Provide the [x, y] coordinate of the cell's center where the given text is located.  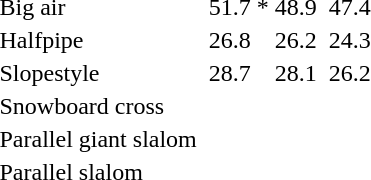
28.7 [230, 73]
26.2 [296, 40]
28.1 [296, 73]
26.8 [230, 40]
